Extract the [x, y] coordinate from the center of the cell holding the provided text.  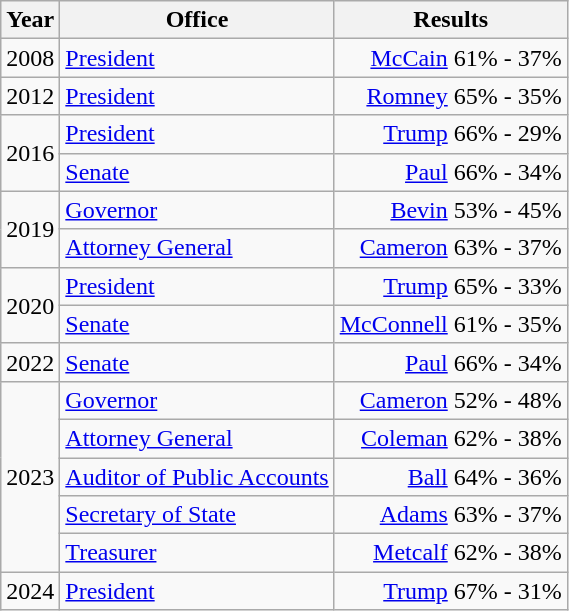
McCain 61% - 37% [450, 58]
Auditor of Public Accounts [197, 477]
Adams 63% - 37% [450, 515]
Secretary of State [197, 515]
Coleman 62% - 38% [450, 438]
2024 [30, 591]
Metcalf 62% - 38% [450, 553]
2022 [30, 362]
Cameron 52% - 48% [450, 400]
2019 [30, 229]
McConnell 61% - 35% [450, 324]
2023 [30, 476]
Trump 65% - 33% [450, 286]
Cameron 63% - 37% [450, 248]
Romney 65% - 35% [450, 96]
2008 [30, 58]
Bevin 53% - 45% [450, 210]
Year [30, 20]
Office [197, 20]
2020 [30, 305]
2016 [30, 153]
Results [450, 20]
Trump 66% - 29% [450, 134]
Treasurer [197, 553]
Ball 64% - 36% [450, 477]
2012 [30, 96]
Trump 67% - 31% [450, 591]
